From the cell containing the given text, extract its center point as [X, Y] coordinate. 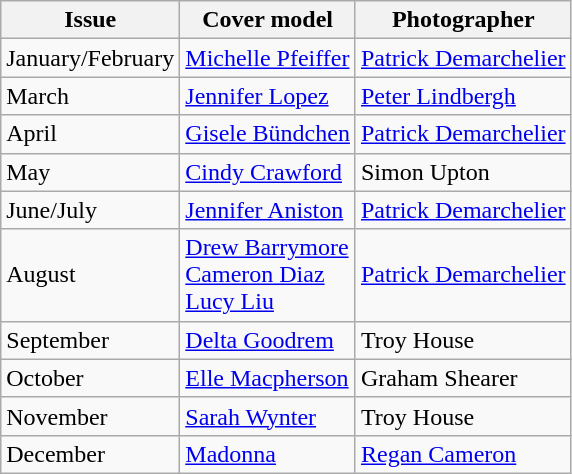
Gisele Bündchen [268, 134]
Peter Lindbergh [463, 96]
Madonna [268, 454]
Regan Cameron [463, 454]
Elle Macpherson [268, 378]
September [90, 340]
August [90, 275]
Cindy Crawford [268, 172]
June/July [90, 210]
Simon Upton [463, 172]
October [90, 378]
Drew BarrymoreCameron DiazLucy Liu [268, 275]
Michelle Pfeiffer [268, 58]
March [90, 96]
Graham Shearer [463, 378]
December [90, 454]
Photographer [463, 20]
May [90, 172]
Jennifer Aniston [268, 210]
January/February [90, 58]
Jennifer Lopez [268, 96]
Cover model [268, 20]
November [90, 416]
April [90, 134]
Issue [90, 20]
Sarah Wynter [268, 416]
Delta Goodrem [268, 340]
